Detect which cell encompasses the target text, then output its [X, Y] center coordinate. 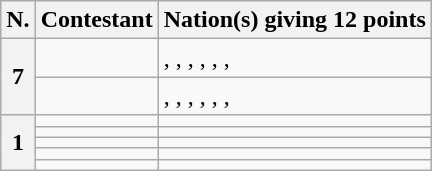
1 [18, 142]
7 [18, 77]
N. [18, 20]
Nation(s) giving 12 points [294, 20]
Contestant [96, 20]
